Detect which cell encompasses the target text, then output its [X, Y] center coordinate. 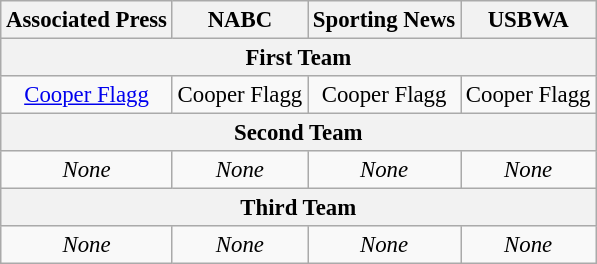
Associated Press [87, 20]
Third Team [298, 208]
USBWA [528, 20]
NABC [240, 20]
Sporting News [384, 20]
First Team [298, 58]
Second Team [298, 133]
